Provide the [x, y] coordinate of the cell's center where the given text is located.  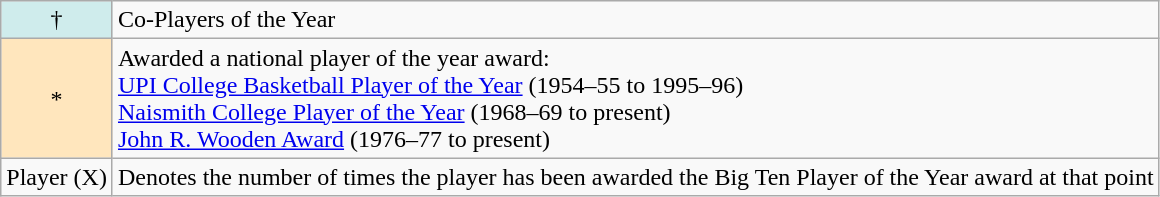
Denotes the number of times the player has been awarded the Big Ten Player of the Year award at that point [636, 177]
† [57, 20]
Player (X) [57, 177]
Co-Players of the Year [636, 20]
* [57, 98]
